Locate the cell with the specified text and output its [x, y] center coordinate. 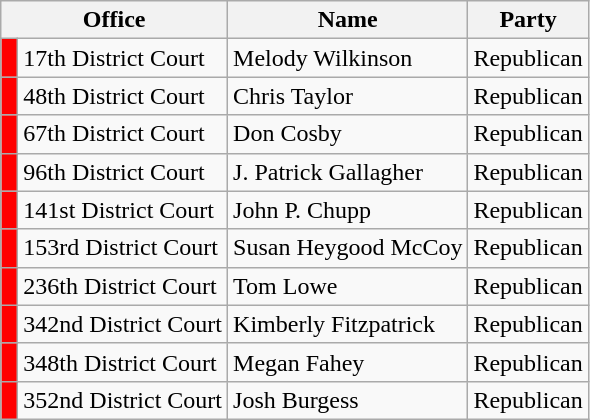
141st District Court [123, 210]
Name [348, 20]
Chris Taylor [348, 96]
Office [114, 20]
17th District Court [123, 58]
48th District Court [123, 96]
Melody Wilkinson [348, 58]
J. Patrick Gallagher [348, 172]
352nd District Court [123, 400]
Megan Fahey [348, 362]
67th District Court [123, 134]
236th District Court [123, 286]
Josh Burgess [348, 400]
Tom Lowe [348, 286]
Don Cosby [348, 134]
348th District Court [123, 362]
153rd District Court [123, 248]
342nd District Court [123, 324]
Party [528, 20]
Susan Heygood McCoy [348, 248]
96th District Court [123, 172]
John P. Chupp [348, 210]
Kimberly Fitzpatrick [348, 324]
